Capture the cell that displays the provided text and extract its (x, y) central coordinate. 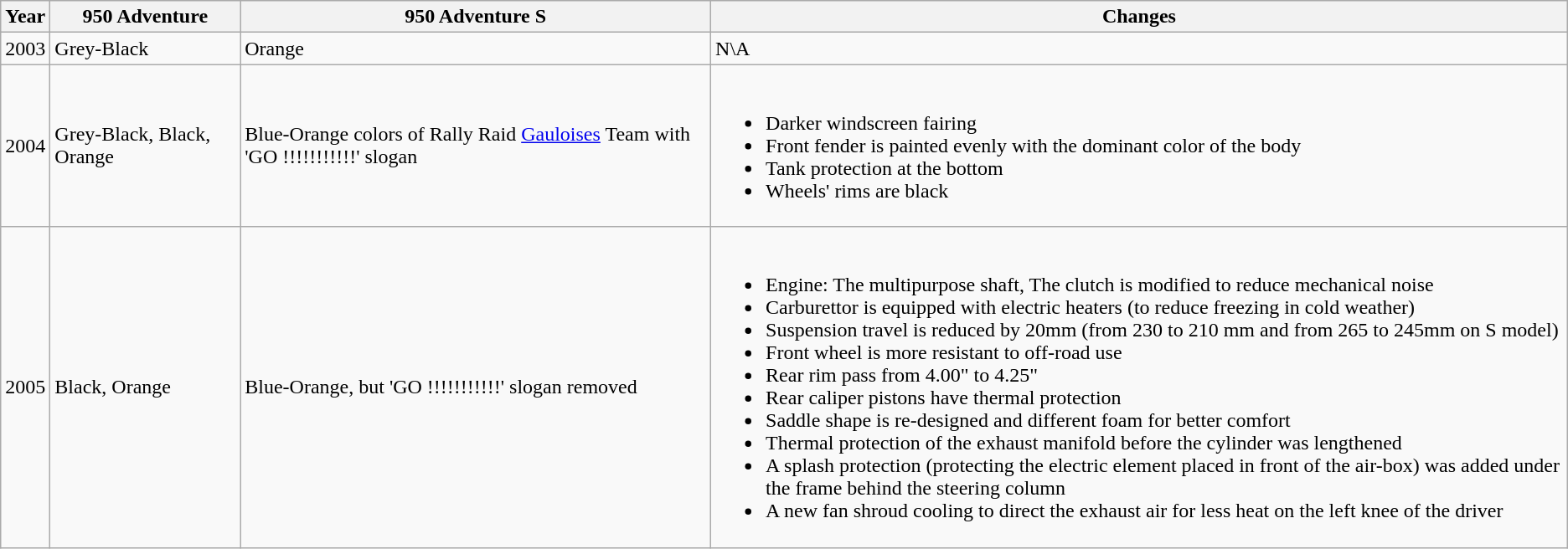
N\A (1139, 49)
950 Adventure S (476, 17)
Darker windscreen fairingFront fender is painted evenly with the dominant color of the bodyTank protection at the bottomWheels' rims are black (1139, 146)
Grey-Black (146, 49)
2004 (25, 146)
Black, Orange (146, 387)
2005 (25, 387)
Blue-Orange, but 'GO !!!!!!!!!!!' slogan removed (476, 387)
950 Adventure (146, 17)
2003 (25, 49)
Year (25, 17)
Changes (1139, 17)
Blue-Orange colors of Rally Raid Gauloises Team with 'GO !!!!!!!!!!!' slogan (476, 146)
Grey-Black, Black, Orange (146, 146)
Orange (476, 49)
